Search for the cell housing the specified text and yield its (x, y) center coordinate. 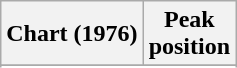
Peakposition (189, 34)
Chart (1976) (72, 34)
